Determine the [x, y] coordinate at the center of the cell enclosing the given text.  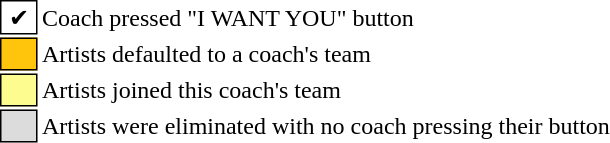
✔ [19, 17]
